Capture the cell that displays the provided text and extract its [x, y] central coordinate. 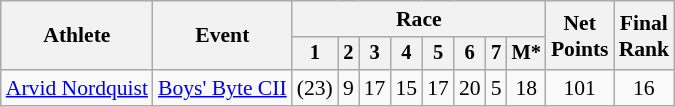
Final Rank [644, 36]
NetPoints [580, 36]
Athlete [77, 36]
6 [470, 54]
M* [526, 54]
15 [406, 88]
Boys' Byte CII [222, 88]
16 [644, 88]
(23) [315, 88]
2 [348, 54]
Race [419, 19]
7 [496, 54]
20 [470, 88]
9 [348, 88]
Event [222, 36]
101 [580, 88]
1 [315, 54]
3 [375, 54]
18 [526, 88]
4 [406, 54]
Arvid Nordquist [77, 88]
